From the cell containing the given text, extract its center point as (x, y) coordinate. 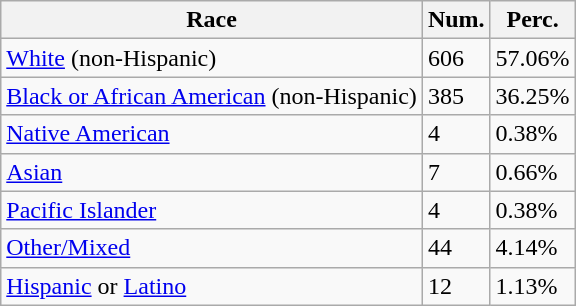
Pacific Islander (212, 210)
Perc. (532, 20)
4.14% (532, 248)
Race (212, 20)
385 (456, 96)
12 (456, 286)
7 (456, 172)
36.25% (532, 96)
Hispanic or Latino (212, 286)
Num. (456, 20)
606 (456, 58)
57.06% (532, 58)
0.66% (532, 172)
Black or African American (non-Hispanic) (212, 96)
Asian (212, 172)
1.13% (532, 286)
Native American (212, 134)
White (non-Hispanic) (212, 58)
Other/Mixed (212, 248)
44 (456, 248)
